Return (X, Y) of the center of cell containing provided text 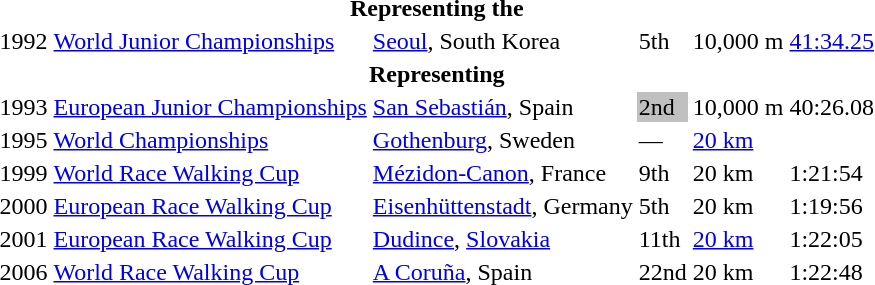
2nd (662, 107)
Mézidon-Canon, France (502, 173)
European Junior Championships (210, 107)
San Sebastián, Spain (502, 107)
World Championships (210, 140)
World Race Walking Cup (210, 173)
Dudince, Slovakia (502, 239)
9th (662, 173)
Gothenburg, Sweden (502, 140)
Seoul, South Korea (502, 41)
Eisenhüttenstadt, Germany (502, 206)
World Junior Championships (210, 41)
— (662, 140)
11th (662, 239)
